For the text-containing cell, return its midpoint in (x, y) coordinate format. 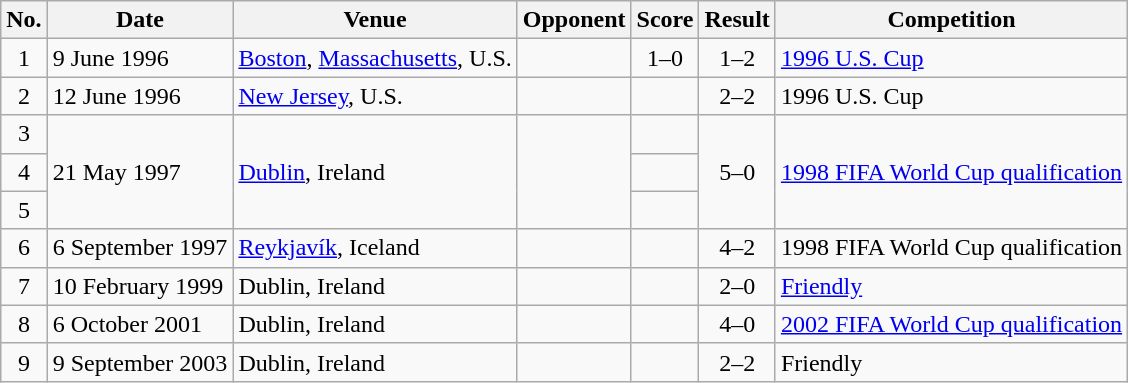
5 (24, 210)
2 (24, 96)
6 (24, 248)
5–0 (737, 172)
7 (24, 286)
Reykjavík, Iceland (375, 248)
2002 FIFA World Cup qualification (951, 324)
6 October 2001 (140, 324)
1–2 (737, 58)
4 (24, 172)
Score (665, 20)
4–0 (737, 324)
Opponent (574, 20)
No. (24, 20)
2–0 (737, 286)
10 February 1999 (140, 286)
Result (737, 20)
New Jersey, U.S. (375, 96)
8 (24, 324)
Competition (951, 20)
9 (24, 362)
Boston, Massachusetts, U.S. (375, 58)
Venue (375, 20)
4–2 (737, 248)
21 May 1997 (140, 172)
6 September 1997 (140, 248)
12 June 1996 (140, 96)
1–0 (665, 58)
Date (140, 20)
1 (24, 58)
9 June 1996 (140, 58)
3 (24, 134)
9 September 2003 (140, 362)
